Detect which cell encompasses the target text, then output its (x, y) center coordinate. 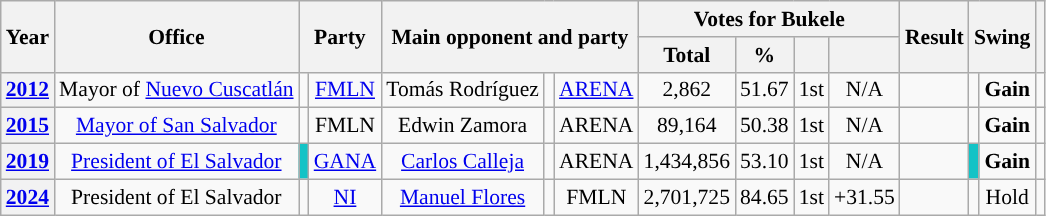
Result (934, 36)
1,434,856 (687, 162)
NI (345, 197)
Mayor of Nuevo Cuscatlán (176, 90)
2,701,725 (687, 197)
50.38 (764, 126)
+31.55 (864, 197)
Party (340, 36)
Main opponent and party (510, 36)
Edwin Zamora (462, 126)
Mayor of San Salvador (176, 126)
Tomás Rodríguez (462, 90)
Carlos Calleja (462, 162)
2019 (28, 162)
Total (687, 55)
2015 (28, 126)
% (764, 55)
GANA (345, 162)
Votes for Bukele (770, 19)
51.67 (764, 90)
2024 (28, 197)
Swing (1002, 36)
89,164 (687, 126)
84.65 (764, 197)
Office (176, 36)
Year (28, 36)
2,862 (687, 90)
53.10 (764, 162)
Manuel Flores (462, 197)
2012 (28, 90)
Hold (1007, 197)
